Return the [X, Y] coordinate for the center point of the cell that contains the specified text.  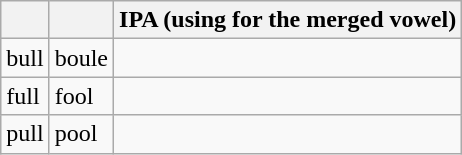
pool [81, 134]
pull [25, 134]
boule [81, 58]
fool [81, 96]
IPA (using for the merged vowel) [288, 20]
full [25, 96]
bull [25, 58]
